Provide the (X, Y) coordinate of the cell's center where the given text is located.  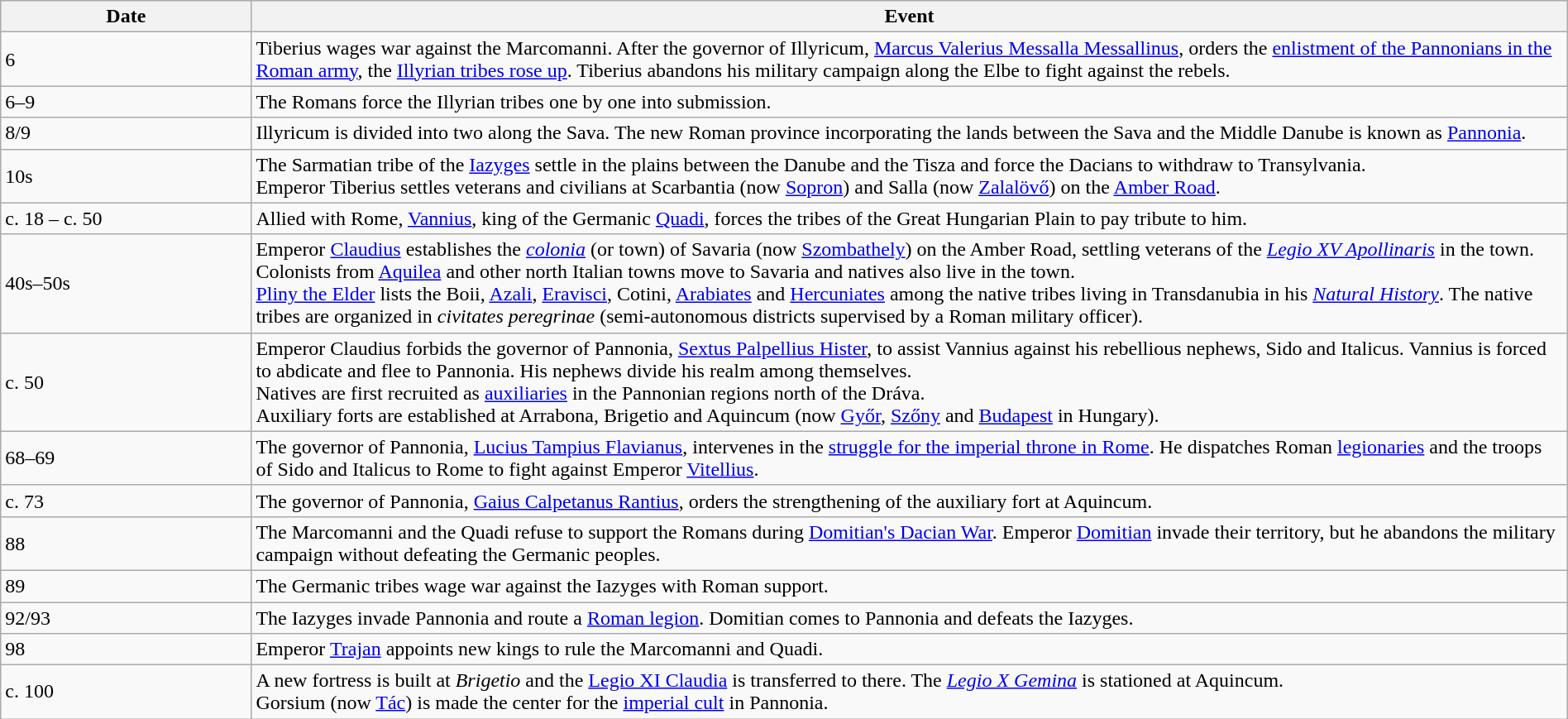
c. 18 – c. 50 (126, 218)
68–69 (126, 458)
Date (126, 17)
10s (126, 175)
89 (126, 586)
6–9 (126, 102)
92/93 (126, 618)
6 (126, 60)
8/9 (126, 133)
Allied with Rome, Vannius, king of the Germanic Quadi, forces the tribes of the Great Hungarian Plain to pay tribute to him. (910, 218)
c. 100 (126, 692)
40s–50s (126, 283)
c. 50 (126, 382)
Event (910, 17)
98 (126, 649)
88 (126, 543)
The governor of Pannonia, Gaius Calpetanus Rantius, orders the strengthening of the auxiliary fort at Aquincum. (910, 501)
The Romans force the Illyrian tribes one by one into submission. (910, 102)
The Iazyges invade Pannonia and route a Roman legion. Domitian comes to Pannonia and defeats the Iazyges. (910, 618)
Emperor Trajan appoints new kings to rule the Marcomanni and Quadi. (910, 649)
c. 73 (126, 501)
The Germanic tribes wage war against the Iazyges with Roman support. (910, 586)
